Determine the [X, Y] coordinate at the center of the cell enclosing the given text.  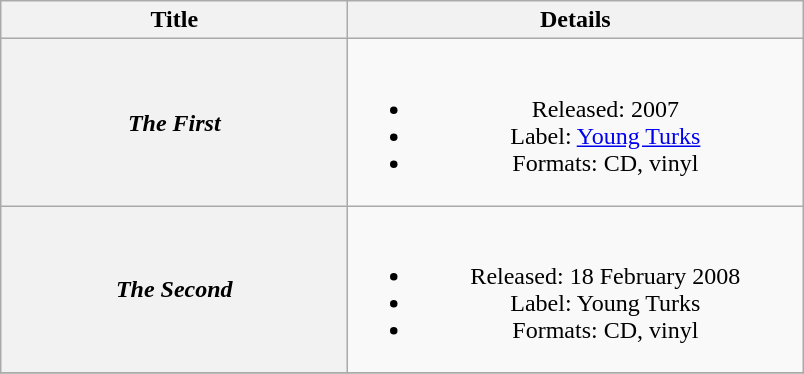
Released: 2007Label: Young TurksFormats: CD, vinyl [576, 122]
Released: 18 February 2008Label: Young TurksFormats: CD, vinyl [576, 290]
Title [174, 20]
The First [174, 122]
Details [576, 20]
The Second [174, 290]
